Find where the given text appears and provide that cell's center as (X, Y) coordinate. 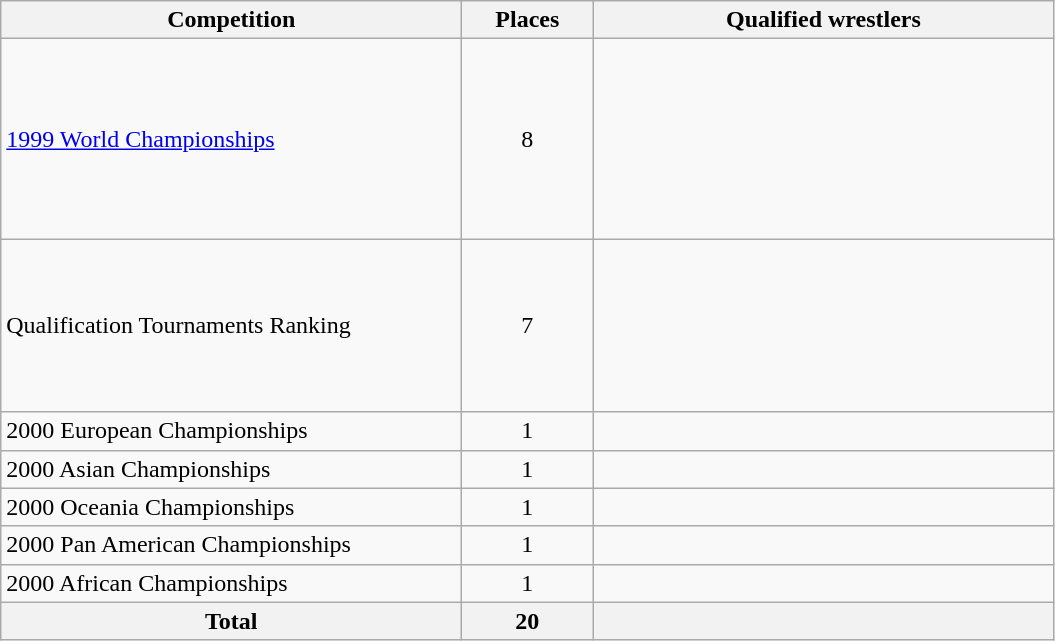
Total (232, 621)
2000 Pan American Championships (232, 545)
2000 European Championships (232, 431)
8 (528, 139)
Qualified wrestlers (824, 20)
Places (528, 20)
20 (528, 621)
Competition (232, 20)
7 (528, 326)
2000 African Championships (232, 583)
2000 Oceania Championships (232, 507)
2000 Asian Championships (232, 469)
Qualification Tournaments Ranking (232, 326)
1999 World Championships (232, 139)
